Return (X, Y) of the center of cell containing provided text 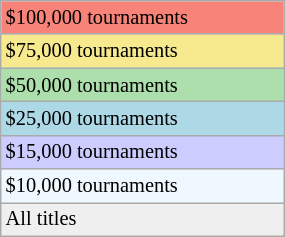
$10,000 tournaments (142, 186)
$25,000 tournaments (142, 118)
All titles (142, 219)
$15,000 tournaments (142, 152)
$50,000 tournaments (142, 85)
$100,000 tournaments (142, 17)
$75,000 tournaments (142, 51)
